Pinpoint the cell where the given text exists, returning its [X, Y] midpoint coordinate. 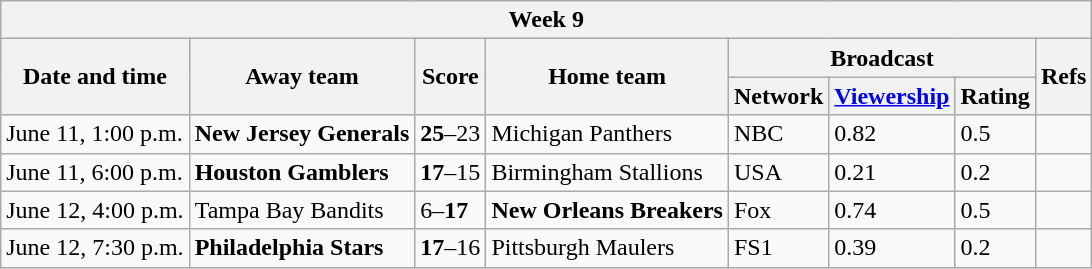
New Orleans Breakers [608, 210]
June 11, 1:00 p.m. [95, 134]
June 11, 6:00 p.m. [95, 172]
6–17 [450, 210]
Away team [302, 77]
Michigan Panthers [608, 134]
Philadelphia Stars [302, 248]
Rating [995, 96]
Birmingham Stallions [608, 172]
Viewership [892, 96]
17–15 [450, 172]
Network [778, 96]
Houston Gamblers [302, 172]
Fox [778, 210]
FS1 [778, 248]
0.74 [892, 210]
Refs [1063, 77]
17–16 [450, 248]
Tampa Bay Bandits [302, 210]
Week 9 [546, 20]
June 12, 7:30 p.m. [95, 248]
New Jersey Generals [302, 134]
25–23 [450, 134]
Home team [608, 77]
June 12, 4:00 p.m. [95, 210]
0.21 [892, 172]
NBC [778, 134]
0.39 [892, 248]
Pittsburgh Maulers [608, 248]
Broadcast [882, 58]
USA [778, 172]
Score [450, 77]
Date and time [95, 77]
0.82 [892, 134]
